Scan for the cell matching the given text and deliver its [x, y] coordinate at center. 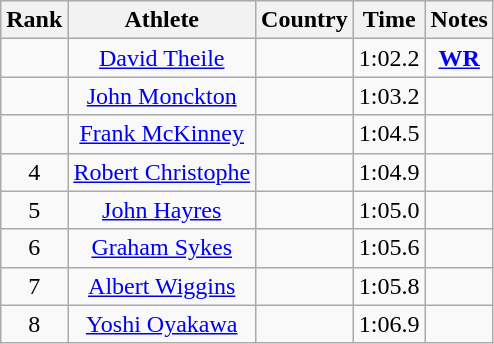
WR [459, 58]
8 [34, 324]
Rank [34, 20]
7 [34, 286]
1:05.6 [389, 248]
Frank McKinney [162, 134]
5 [34, 210]
Time [389, 20]
Yoshi Oyakawa [162, 324]
1:05.0 [389, 210]
Graham Sykes [162, 248]
1:03.2 [389, 96]
David Theile [162, 58]
John Monckton [162, 96]
1:04.5 [389, 134]
6 [34, 248]
1:06.9 [389, 324]
4 [34, 172]
Robert Christophe [162, 172]
1:02.2 [389, 58]
Notes [459, 20]
John Hayres [162, 210]
1:05.8 [389, 286]
Athlete [162, 20]
1:04.9 [389, 172]
Country [305, 20]
Albert Wiggins [162, 286]
